Detect which cell encompasses the target text, then output its (X, Y) center coordinate. 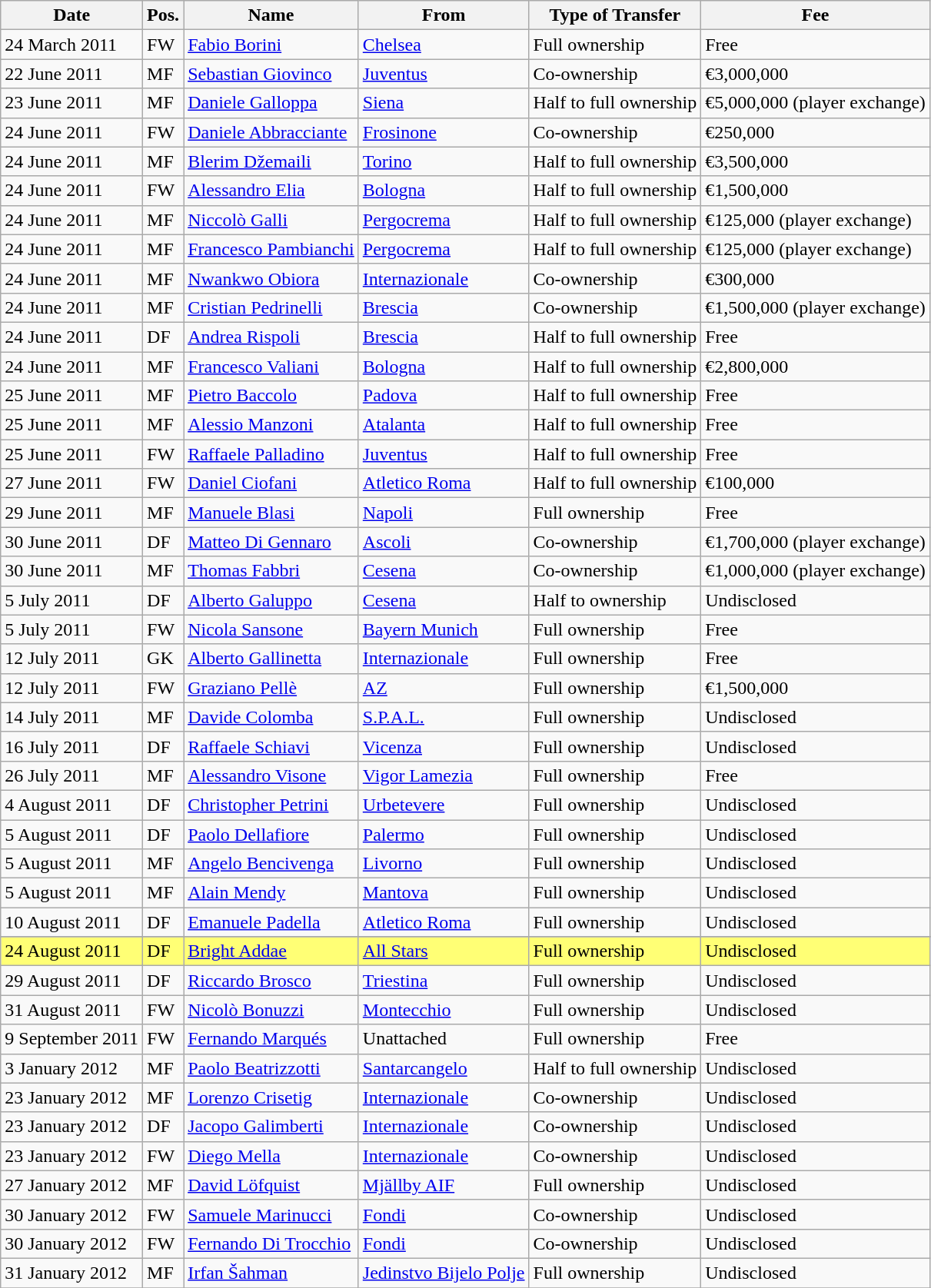
Santarcangelo (444, 1068)
Cristian Pedrinelli (271, 307)
4 August 2011 (72, 805)
Fabio Borini (271, 45)
Samuele Marinucci (271, 1214)
Palermo (444, 834)
Paolo Beatrizzotti (271, 1068)
€100,000 (816, 483)
Fernando Di Trocchio (271, 1243)
Triestina (444, 981)
Nicolò Bonuzzi (271, 1010)
Emanuele Padella (271, 922)
Alessandro Visone (271, 775)
€300,000 (816, 278)
29 June 2011 (72, 513)
Vicenza (444, 746)
Alain Mendy (271, 893)
Davide Colomba (271, 717)
€1,000,000 (player exchange) (816, 571)
Jedinstvo Bijelo Polje (444, 1273)
9 September 2011 (72, 1039)
3 January 2012 (72, 1068)
Frosinone (444, 132)
27 June 2011 (72, 483)
Half to ownership (615, 600)
Livorno (444, 864)
Jacopo Galimberti (271, 1127)
Padova (444, 396)
Francesco Valiani (271, 367)
27 January 2012 (72, 1185)
Nwankwo Obiora (271, 278)
Vigor Lamezia (444, 775)
Andrea Rispoli (271, 337)
Irfan Šahman (271, 1273)
29 August 2011 (72, 981)
Blerim Džemaili (271, 161)
Christopher Petrini (271, 805)
Matteo Di Gennaro (271, 542)
Graziano Pellè (271, 688)
Atalanta (444, 425)
Mjällby AIF (444, 1185)
Date (72, 15)
Angelo Bencivenga (271, 864)
David Löfquist (271, 1185)
€2,800,000 (816, 367)
€5,000,000 (player exchange) (816, 103)
Pos. (163, 15)
Urbetevere (444, 805)
From (444, 15)
Riccardo Brosco (271, 981)
Raffaele Schiavi (271, 746)
Type of Transfer (615, 15)
€1,700,000 (player exchange) (816, 542)
Ascoli (444, 542)
31 January 2012 (72, 1273)
10 August 2011 (72, 922)
Nicola Sansone (271, 629)
Bright Addae (271, 951)
Unattached (444, 1039)
All Stars (444, 951)
€3,000,000 (816, 74)
24 March 2011 (72, 45)
Torino (444, 161)
26 July 2011 (72, 775)
23 June 2011 (72, 103)
22 June 2011 (72, 74)
Daniele Abbracciante (271, 132)
Lorenzo Crisetig (271, 1097)
S.P.A.L. (444, 717)
Name (271, 15)
Diego Mella (271, 1156)
Pietro Baccolo (271, 396)
14 July 2011 (72, 717)
€250,000 (816, 132)
31 August 2011 (72, 1010)
Alberto Galuppo (271, 600)
Niccolò Galli (271, 220)
16 July 2011 (72, 746)
Alessio Manzoni (271, 425)
Napoli (444, 513)
Manuele Blasi (271, 513)
Siena (444, 103)
Bayern Munich (444, 629)
Chelsea (444, 45)
GK (163, 659)
Sebastian Giovinco (271, 74)
Francesco Pambianchi (271, 249)
Fee (816, 15)
Daniele Galloppa (271, 103)
Raffaele Palladino (271, 454)
Daniel Ciofani (271, 483)
Fernando Marqués (271, 1039)
AZ (444, 688)
24 August 2011 (72, 951)
Montecchio (444, 1010)
€3,500,000 (816, 161)
Alberto Gallinetta (271, 659)
Thomas Fabbri (271, 571)
Alessandro Elia (271, 191)
Paolo Dellafiore (271, 834)
Mantova (444, 893)
€1,500,000 (player exchange) (816, 307)
